Search for the cell housing the specified text and yield its [x, y] center coordinate. 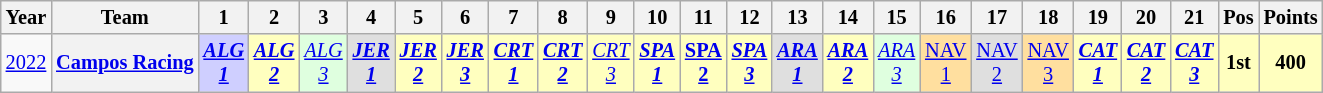
CRT1 [514, 63]
SPA2 [704, 63]
16 [946, 17]
NAV1 [946, 63]
SPA1 [657, 63]
CRT2 [562, 63]
Year [26, 17]
2 [274, 17]
3 [323, 17]
JER3 [466, 63]
ARA2 [848, 63]
21 [1194, 17]
15 [896, 17]
20 [1146, 17]
NAV3 [1048, 63]
ALG1 [223, 63]
2022 [26, 63]
CAT3 [1194, 63]
4 [372, 17]
Team [124, 17]
18 [1048, 17]
CRT3 [610, 63]
CAT1 [1098, 63]
9 [610, 17]
400 [1291, 63]
ARA3 [896, 63]
Points [1291, 17]
13 [797, 17]
10 [657, 17]
7 [514, 17]
CAT2 [1146, 63]
5 [418, 17]
12 [750, 17]
1 [223, 17]
ARA1 [797, 63]
Campos Racing [124, 63]
17 [996, 17]
Pos [1238, 17]
JER2 [418, 63]
11 [704, 17]
1st [1238, 63]
6 [466, 17]
14 [848, 17]
NAV2 [996, 63]
ALG3 [323, 63]
JER1 [372, 63]
19 [1098, 17]
ALG2 [274, 63]
8 [562, 17]
SPA3 [750, 63]
